Find where the given text appears and provide that cell's center as (X, Y) coordinate. 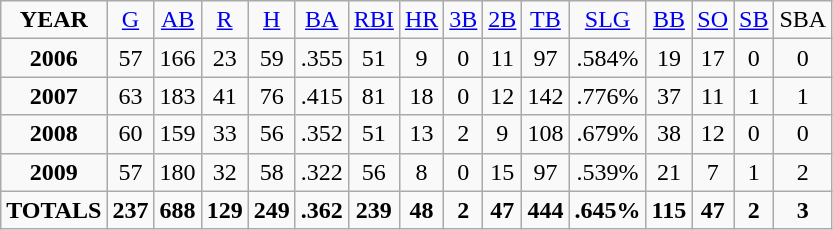
.539% (608, 172)
2B (502, 20)
2007 (54, 96)
TB (546, 20)
129 (224, 210)
BB (669, 20)
59 (272, 58)
60 (130, 134)
.584% (608, 58)
166 (178, 58)
BA (322, 20)
21 (669, 172)
13 (421, 134)
G (130, 20)
HR (421, 20)
SB (754, 20)
37 (669, 96)
48 (421, 210)
180 (178, 172)
RBI (374, 20)
YEAR (54, 20)
.415 (322, 96)
159 (178, 134)
249 (272, 210)
SBA (803, 20)
H (272, 20)
R (224, 20)
8 (421, 172)
142 (546, 96)
3B (464, 20)
38 (669, 134)
444 (546, 210)
SO (713, 20)
2006 (54, 58)
33 (224, 134)
23 (224, 58)
7 (713, 172)
32 (224, 172)
183 (178, 96)
SLG (608, 20)
15 (502, 172)
239 (374, 210)
.355 (322, 58)
.322 (322, 172)
58 (272, 172)
76 (272, 96)
.352 (322, 134)
19 (669, 58)
18 (421, 96)
2008 (54, 134)
.645% (608, 210)
115 (669, 210)
.679% (608, 134)
688 (178, 210)
81 (374, 96)
TOTALS (54, 210)
AB (178, 20)
63 (130, 96)
237 (130, 210)
41 (224, 96)
.776% (608, 96)
108 (546, 134)
2009 (54, 172)
.362 (322, 210)
17 (713, 58)
3 (803, 210)
